For the text-containing cell, return its midpoint in (X, Y) coordinate format. 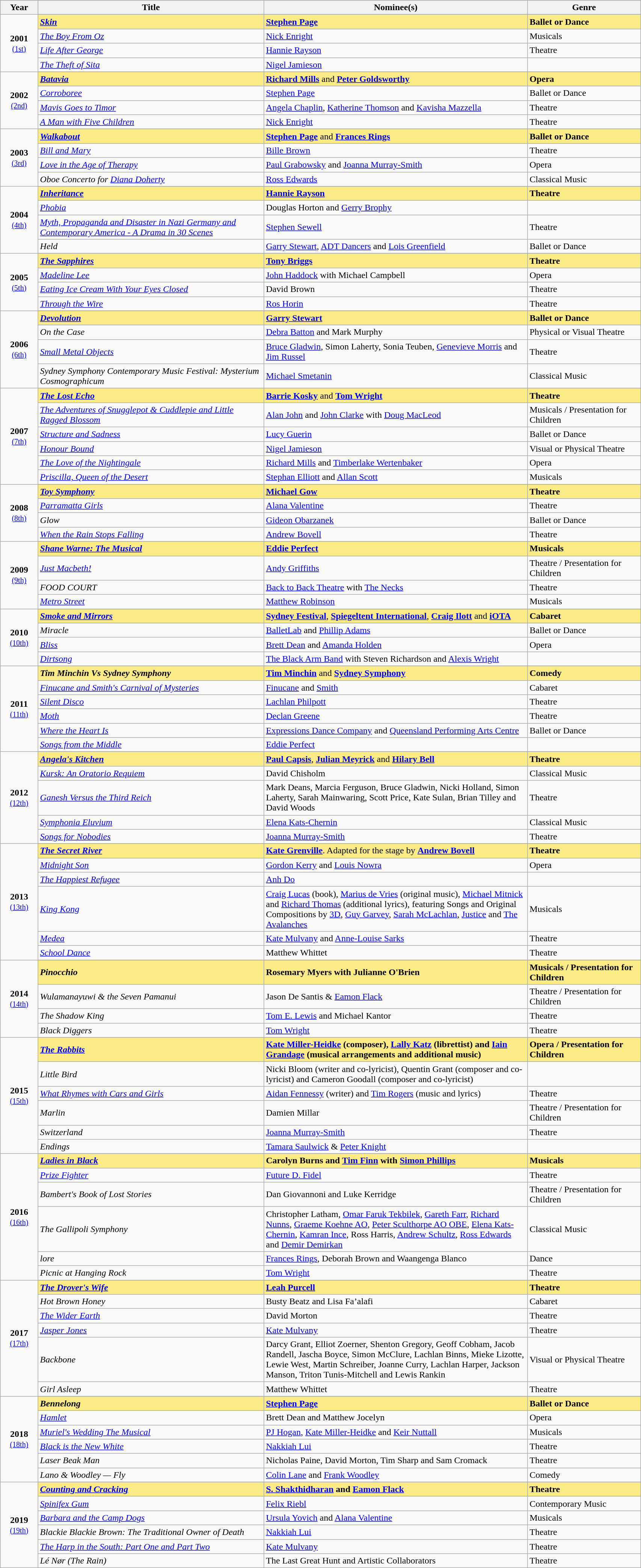
The Theft of Sita (151, 65)
Madeline Lee (151, 275)
Stephen Page and Frances Rings (396, 136)
David Brown (396, 289)
Gordon Kerry and Louis Nowra (396, 865)
Andy Griffiths (396, 568)
Little Bird (151, 1074)
Inheritance (151, 194)
Ursula Yovich and Alana Valentine (396, 1518)
2017(17th) (19, 1338)
When the Rain Stops Falling (151, 534)
Dirtsong (151, 659)
Brett Dean and Matthew Jocelyn (396, 1418)
Lucy Guerin (396, 434)
Songs from the Middle (151, 745)
Tony Briggs (396, 261)
Laser Beak Man (151, 1461)
Nicholas Paine, David Morton, Tim Sharp and Sam Cromack (396, 1461)
Symphonia Eluvium (151, 822)
Sydney Festival, Spiegeltent International, Craig Ilott and iOTA (396, 616)
Blackie Blackie Brown: The Traditional Owner of Death (151, 1532)
Future D. Fidel (396, 1175)
Counting and Cracking (151, 1489)
FOOD COURT (151, 587)
The Drover's Wife (151, 1287)
PJ Hogan, Kate Miller-Heidke and Keir Nuttall (396, 1432)
Mark Deans, Marcia Ferguson, Bruce Gladwin, Nicki Holland, Simon Laherty, Sarah Mainwaring, Scott Price, Kate Sulan, Brian Tilley and David Woods (396, 798)
The Sapphires (151, 261)
The Happiest Refugee (151, 879)
Garry Stewart, ADT Dancers and Lois Greenfield (396, 246)
Skin (151, 22)
Kate Mulvany and Anne-Louise Sarks (396, 938)
Black is the New White (151, 1446)
Jasper Jones (151, 1330)
Richard Mills and Peter Goldsworthy (396, 79)
Through the Wire (151, 304)
Contemporary Music (584, 1503)
Aidan Fennessy (writer) and Tim Rogers (music and lyrics) (396, 1093)
The Boy From Oz (151, 36)
The Harp in the South: Part One and Part Two (151, 1546)
Phobia (151, 208)
Girl Asleep (151, 1389)
Walkabout (151, 136)
Songs for Nobodies (151, 836)
Shane Warne: The Musical (151, 549)
Bruce Gladwin, Simon Laherty, Sonia Teuben, Genevieve Morris and Jim Russel (396, 352)
King Kong (151, 909)
Stephen Sewell (396, 227)
Michael Smetanin (396, 376)
Debra Batton and Mark Murphy (396, 332)
2018(18th) (19, 1439)
Physical or Visual Theatre (584, 332)
Moth (151, 716)
Devolution (151, 318)
Barrie Kosky and Tom Wright (396, 395)
Sydney Symphony Contemporary Music Festival: Mysterium Cosmographicum (151, 376)
Alana Valentine (396, 506)
lore (151, 1258)
Myth, Propaganda and Disaster in Nazi Germany and Contemporary America - A Drama in 30 Scenes (151, 227)
Matthew Robinson (396, 602)
Dance (584, 1258)
Honour Bound (151, 448)
Tamara Saulwick & Peter Knight (396, 1146)
Silent Disco (151, 702)
The Last Great Hunt and Artistic Collaborators (396, 1561)
Mavis Goes to Timor (151, 107)
Where the Heart Is (151, 730)
2014(14th) (19, 998)
Lano & Woodley — Fly (151, 1475)
2009(9th) (19, 575)
Medea (151, 938)
Paul Capsis, Julian Meyrick and Hilary Bell (396, 759)
2004(4th) (19, 220)
David Morton (396, 1316)
Opera / Presentation for Children (584, 1050)
Jason De Santis & Eamon Flack (396, 996)
Expressions Dance Company and Queensland Performing Arts Centre (396, 730)
Frances Rings, Deborah Brown and Waangenga Blanco (396, 1258)
Ros Horin (396, 304)
Anh Do (396, 879)
Oboe Concerto for Diana Doherty (151, 179)
Ladies in Black (151, 1161)
Brett Dean and Amanda Holden (396, 644)
Switzerland (151, 1132)
2019(19th) (19, 1525)
2006(6th) (19, 349)
Wulamanayuwi & the Seven Pamanui (151, 996)
2013(13th) (19, 902)
Ross Edwards (396, 179)
Felix Riebl (396, 1503)
Muriel's Wedding The Musical (151, 1432)
Endings (151, 1146)
Angela Chaplin, Katherine Thomson and Kavisha Mazzella (396, 107)
Douglas Horton and Gerry Brophy (396, 208)
Carolyn Burns and Tim Finn with Simon Phillips (396, 1161)
The Gallipoli Symphony (151, 1229)
Colin Lane and Frank Woodley (396, 1475)
The Love of the Nightingale (151, 463)
Finucane and Smith's Carnival of Mysteries (151, 687)
2001(1st) (19, 43)
2015(15th) (19, 1096)
Lé Nør (The Rain) (151, 1561)
Bennelong (151, 1403)
Ganesh Versus the Third Reich (151, 798)
Backbone (151, 1359)
Michael Gow (396, 491)
Bill and Mary (151, 150)
Nicki Bloom (writer and co-lyricist), Quentin Grant (composer and co-lyricist) and Cameron Goodall (composer and co-lyricist) (396, 1074)
Alan John and John Clarke with Doug MacLeod (396, 415)
Kursk: An Oratorio Requiem (151, 773)
Prize Fighter (151, 1175)
2012(12th) (19, 798)
Tom E. Lewis and Michael Kantor (396, 1016)
Just Macbeth! (151, 568)
Eating Ice Cream With Your Eyes Closed (151, 289)
Richard Mills and Timberlake Wertenbaker (396, 463)
Leah Purcell (396, 1287)
Hamlet (151, 1418)
2010(10th) (19, 637)
Toy Symphony (151, 491)
The Rabbits (151, 1050)
The Wider Earth (151, 1316)
Metro Street (151, 602)
Garry Stewart (396, 318)
Nominee(s) (396, 8)
Finucane and Smith (396, 687)
Life After George (151, 50)
Picnic at Hanging Rock (151, 1273)
Black Diggers (151, 1030)
Structure and Sadness (151, 434)
Andrew Bovell (396, 534)
Title (151, 8)
The Lost Echo (151, 395)
Hot Brown Honey (151, 1302)
BalletLab and Phillip Adams (396, 630)
Bambert's Book of Lost Stories (151, 1194)
Batavia (151, 79)
Stephan Elliott and Allan Scott (396, 477)
Pinocchio (151, 972)
2011(11th) (19, 709)
Declan Greene (396, 716)
What Rhymes with Cars and Girls (151, 1093)
Miracle (151, 630)
Small Metal Objects (151, 352)
Marlin (151, 1113)
The Secret River (151, 851)
Year (19, 8)
A Man with Five Children (151, 122)
Bliss (151, 644)
Tim Minchin Vs Sydney Symphony (151, 673)
Rosemary Myers with Julianne O'Brien (396, 972)
Elena Kats-Chernin (396, 822)
Kate Grenville. Adapted for the stage by Andrew Bovell (396, 851)
Glow (151, 520)
Smoke and Mirrors (151, 616)
2002(2nd) (19, 100)
The Black Arm Band with Steven Richardson and Alexis Wright (396, 659)
The Adventures of Snugglepot & Cuddlepie and Little Ragged Blossom (151, 415)
The Shadow King (151, 1016)
School Dance (151, 953)
Tim Minchin and Sydney Symphony (396, 673)
S. Shakthidharan and Eamon Flack (396, 1489)
Dan Giovannoni and Luke Kerridge (396, 1194)
Priscilla, Queen of the Desert (151, 477)
John Haddock with Michael Campbell (396, 275)
2003(3rd) (19, 157)
Barbara and the Camp Dogs (151, 1518)
2005(5th) (19, 282)
Parramatta Girls (151, 506)
Love in the Age of Therapy (151, 165)
Corroboree (151, 93)
Back to Back Theatre with The Necks (396, 587)
David Chisholm (396, 773)
2007(7th) (19, 436)
Damien Millar (396, 1113)
Busty Beatz and Lisa Fa’alafi (396, 1302)
Genre (584, 8)
Angela's Kitchen (151, 759)
Spinifex Gum (151, 1503)
Gideon Obarzanek (396, 520)
On the Case (151, 332)
Midnight Son (151, 865)
2008(8th) (19, 513)
Paul Grabowsky and Joanna Murray-Smith (396, 165)
2016(16th) (19, 1217)
Kate Miller-Heidke (composer), Lally Katz (librettist) and Iain Grandage (musical arrangements and additional music) (396, 1050)
Held (151, 246)
Lachlan Philpott (396, 702)
Bille Brown (396, 150)
